Determine the [X, Y] coordinate at the center of the cell enclosing the given text.  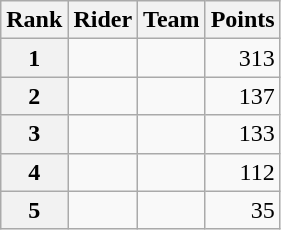
4 [34, 172]
137 [242, 96]
Rank [34, 20]
2 [34, 96]
112 [242, 172]
133 [242, 134]
35 [242, 210]
3 [34, 134]
5 [34, 210]
Team [172, 20]
Points [242, 20]
Rider [103, 20]
1 [34, 58]
313 [242, 58]
